Capture the cell that displays the provided text and extract its [X, Y] central coordinate. 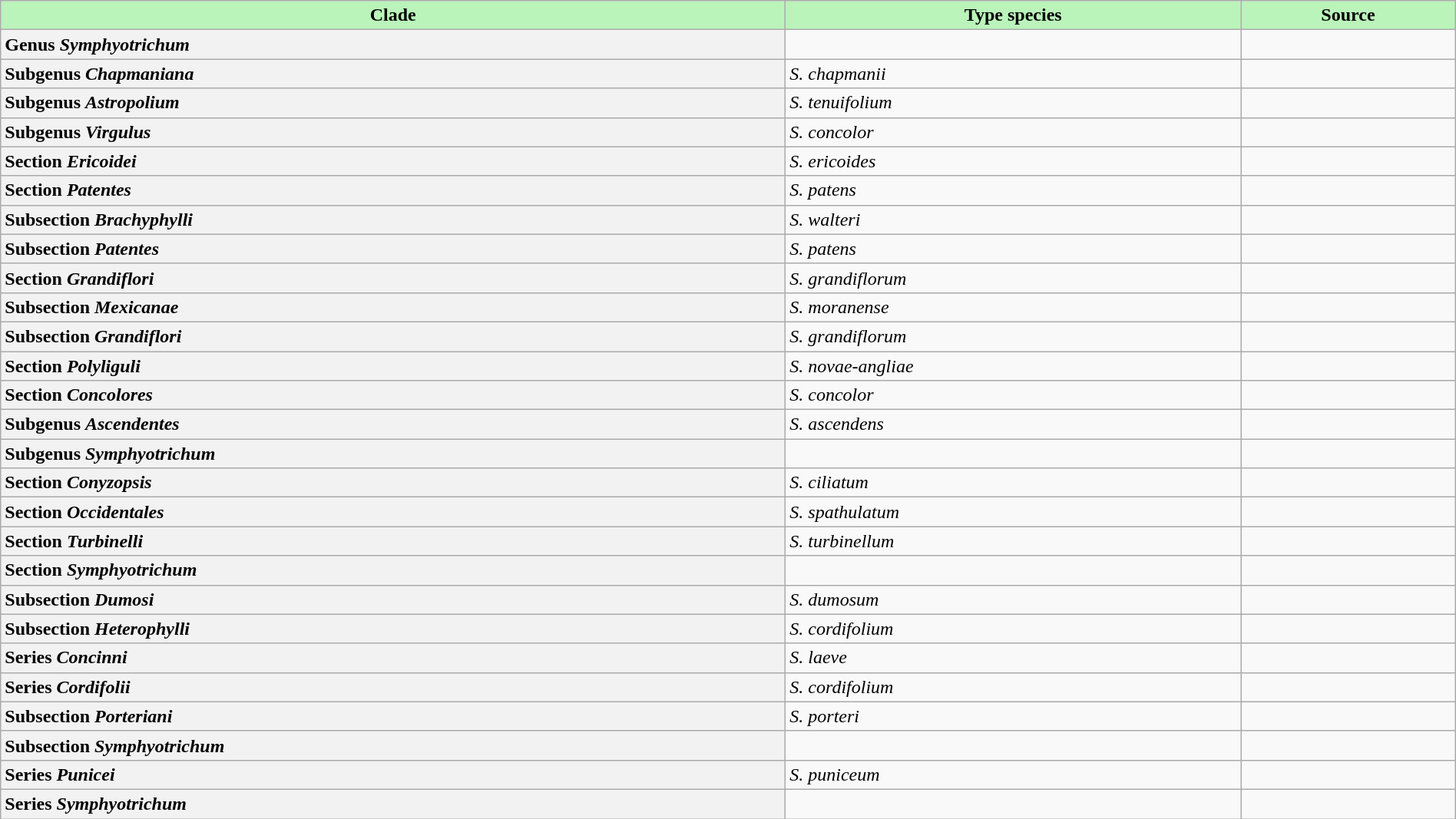
S. spathulatum [1014, 512]
S. puniceum [1014, 774]
S. walteri [1014, 220]
Series Symphyotrichum [393, 804]
S. ericoides [1014, 161]
S. ciliatum [1014, 483]
S. chapmanii [1014, 74]
Section Ericoidei [393, 161]
Section Turbinelli [393, 541]
Subsection Brachyphylli [393, 220]
Subgenus Astropolium [393, 103]
Section Occidentales [393, 512]
Section Patentes [393, 190]
Section Symphyotrichum [393, 570]
Section Conyzopsis [393, 483]
Series Concinni [393, 658]
Series Punicei [393, 774]
S. novae-angliae [1014, 366]
S. tenuifolium [1014, 103]
S. dumosum [1014, 599]
Subgenus Virgulus [393, 132]
S. moranense [1014, 307]
Subgenus Symphyotrichum [393, 454]
Subsection Grandiflori [393, 336]
Subsection Porteriani [393, 716]
Genus Symphyotrichum [393, 45]
S. turbinellum [1014, 541]
S. porteri [1014, 716]
Section Grandiflori [393, 278]
Subsection Dumosi [393, 599]
Subsection Heterophylli [393, 629]
Type species [1014, 15]
Subgenus Chapmaniana [393, 74]
Subgenus Ascendentes [393, 424]
S. ascendens [1014, 424]
S. laeve [1014, 658]
Section Polyliguli [393, 366]
Section Concolores [393, 395]
Subsection Patentes [393, 249]
Series Cordifolii [393, 687]
Subsection Mexicanae [393, 307]
Clade [393, 15]
Subsection Symphyotrichum [393, 745]
Source [1348, 15]
